Scan for the cell matching the given text and deliver its (x, y) coordinate at center. 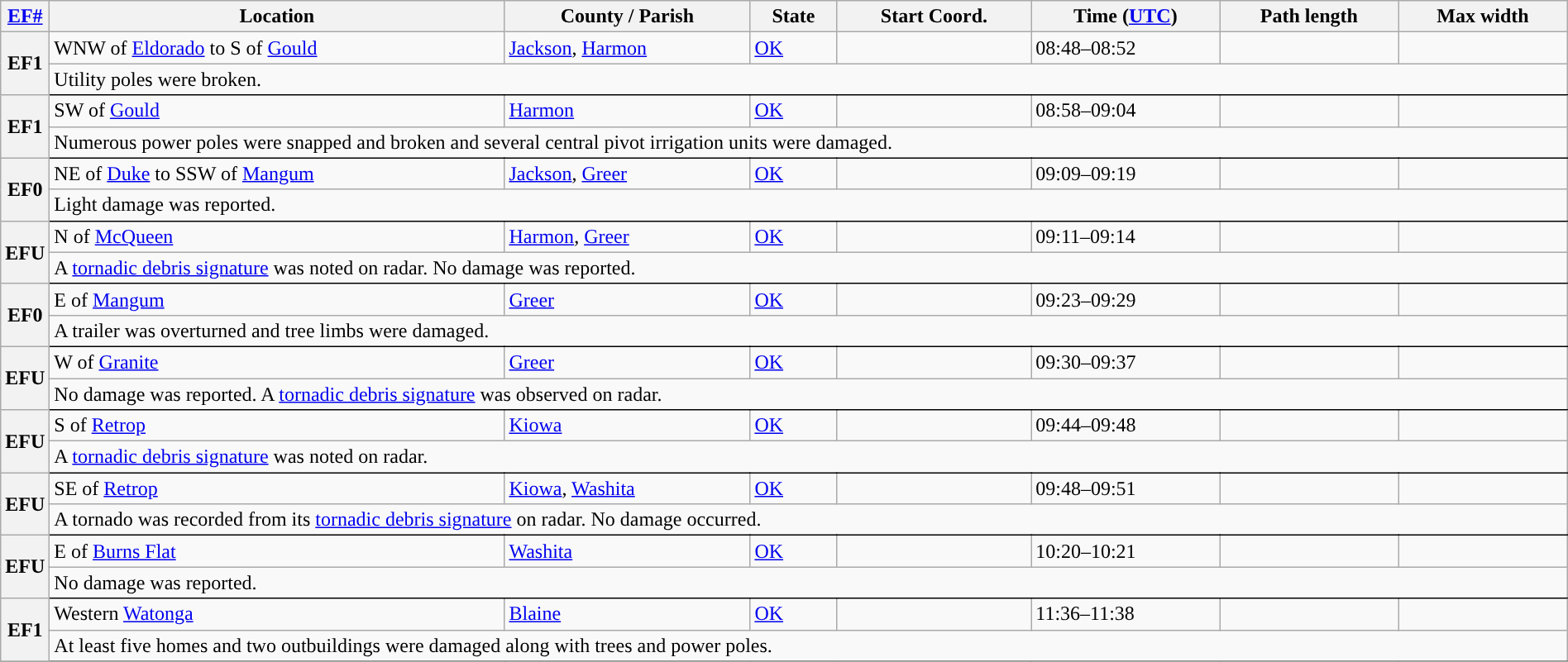
Harmon (627, 111)
Numerous power poles were snapped and broken and several central pivot irrigation units were damaged. (809, 142)
W of Granite (277, 362)
Western Watonga (277, 614)
WNW of Eldorado to S of Gould (277, 48)
09:48–09:51 (1126, 488)
Blaine (627, 614)
Start Coord. (935, 17)
Utility poles were broken. (809, 79)
A tornadic debris signature was noted on radar. (809, 457)
N of McQueen (277, 236)
County / Parish (627, 17)
No damage was reported. (809, 583)
09:11–09:14 (1126, 236)
08:48–08:52 (1126, 48)
Time (UTC) (1126, 17)
S of Retrop (277, 426)
SE of Retrop (277, 488)
08:58–09:04 (1126, 111)
E of Burns Flat (277, 551)
Path length (1309, 17)
At least five homes and two outbuildings were damaged along with trees and power poles. (809, 645)
Harmon, Greer (627, 236)
A tornadic debris signature was noted on radar. No damage was reported. (809, 268)
09:30–09:37 (1126, 362)
Light damage was reported. (809, 205)
A trailer was overturned and tree limbs were damaged. (809, 331)
Location (277, 17)
EF# (25, 17)
09:44–09:48 (1126, 426)
Max width (1484, 17)
State (794, 17)
Washita (627, 551)
09:23–09:29 (1126, 299)
11:36–11:38 (1126, 614)
A tornado was recorded from its tornadic debris signature on radar. No damage occurred. (809, 520)
No damage was reported. A tornadic debris signature was observed on radar. (809, 394)
SW of Gould (277, 111)
10:20–10:21 (1126, 551)
Kiowa, Washita (627, 488)
Kiowa (627, 426)
Jackson, Harmon (627, 48)
E of Mangum (277, 299)
09:09–09:19 (1126, 174)
Jackson, Greer (627, 174)
NE of Duke to SSW of Mangum (277, 174)
